Identify which cell holds the provided text, then report its [x, y] central coordinate. 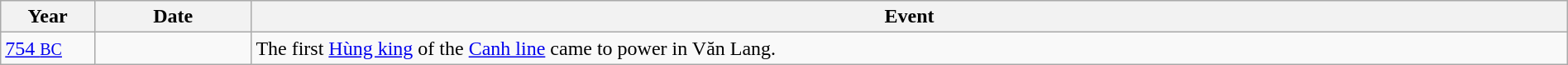
The first Hùng king of the Canh line came to power in Văn Lang. [910, 48]
Date [172, 17]
Year [48, 17]
Event [910, 17]
754 BC [48, 48]
